Capture the cell that displays the provided text and extract its (x, y) central coordinate. 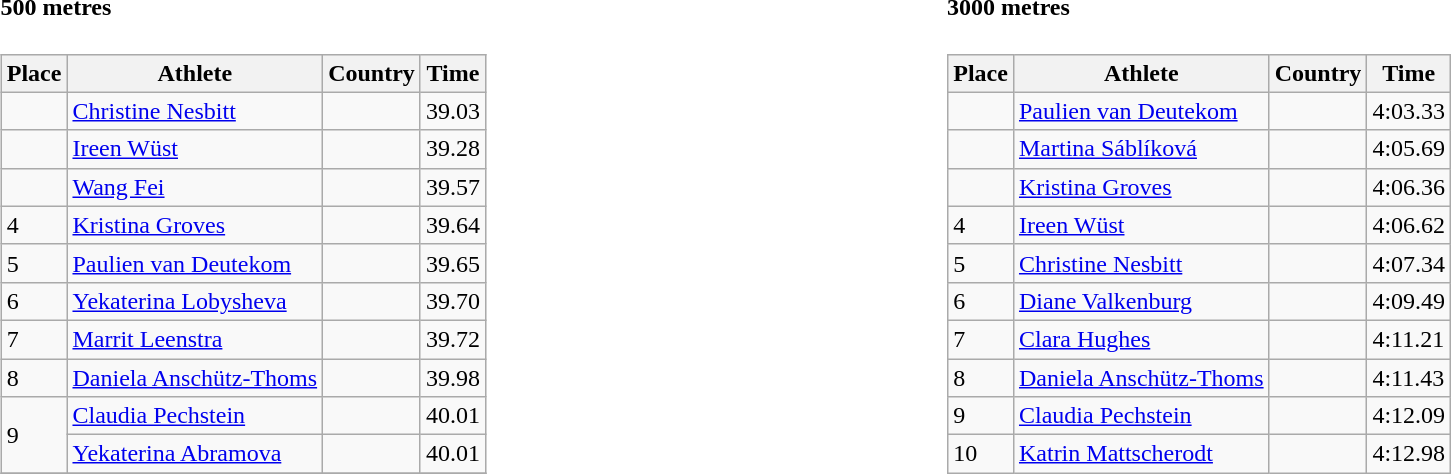
4:06.62 (1409, 225)
4:12.09 (1409, 416)
Yekaterina Lobysheva (195, 301)
4:09.49 (1409, 301)
Martina Sáblíková (1141, 149)
4:11.43 (1409, 378)
39.28 (452, 149)
39.65 (452, 263)
4:05.69 (1409, 149)
4:12.98 (1409, 454)
4:11.21 (1409, 339)
39.72 (452, 339)
39.64 (452, 225)
Wang Fei (195, 187)
Diane Valkenburg (1141, 301)
Katrin Mattscherodt (1141, 454)
39.70 (452, 301)
Marrit Leenstra (195, 339)
10 (981, 454)
4:06.36 (1409, 187)
Yekaterina Abramova (195, 454)
39.03 (452, 111)
39.98 (452, 378)
Clara Hughes (1141, 339)
4:07.34 (1409, 263)
4:03.33 (1409, 111)
39.57 (452, 187)
